From the cell containing the given text, extract its center point as [x, y] coordinate. 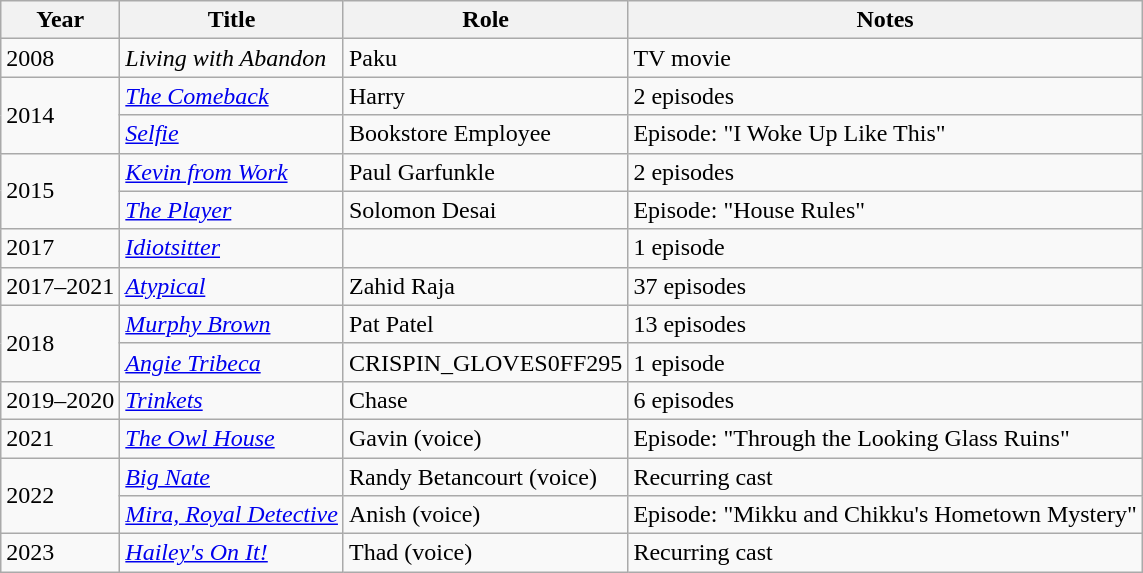
Solomon Desai [485, 210]
2022 [60, 496]
2008 [60, 58]
Idiotsitter [232, 248]
Zahid Raja [485, 286]
2017–2021 [60, 286]
Anish (voice) [485, 515]
Episode: "House Rules" [885, 210]
Episode: "Mikku and Chikku's Hometown Mystery" [885, 515]
2017 [60, 248]
2023 [60, 553]
Living with Abandon [232, 58]
Notes [885, 20]
The Player [232, 210]
2021 [60, 438]
2015 [60, 191]
TV movie [885, 58]
Paku [485, 58]
Kevin from Work [232, 172]
Thad (voice) [485, 553]
Gavin (voice) [485, 438]
Bookstore Employee [485, 134]
Mira, Royal Detective [232, 515]
2014 [60, 115]
Atypical [232, 286]
2019–2020 [60, 400]
Role [485, 20]
2018 [60, 343]
Harry [485, 96]
37 episodes [885, 286]
Episode: "I Woke Up Like This" [885, 134]
Chase [485, 400]
Angie Tribeca [232, 362]
Trinkets [232, 400]
The Comeback [232, 96]
Big Nate [232, 477]
Murphy Brown [232, 324]
13 episodes [885, 324]
Randy Betancourt (voice) [485, 477]
Pat Patel [485, 324]
The Owl House [232, 438]
Year [60, 20]
6 episodes [885, 400]
CRISPIN_GLOVES0FF295 [485, 362]
Hailey's On It! [232, 553]
Paul Garfunkle [485, 172]
Episode: "Through the Looking Glass Ruins" [885, 438]
Selfie [232, 134]
Title [232, 20]
